Return (X, Y) of the center of cell containing provided text 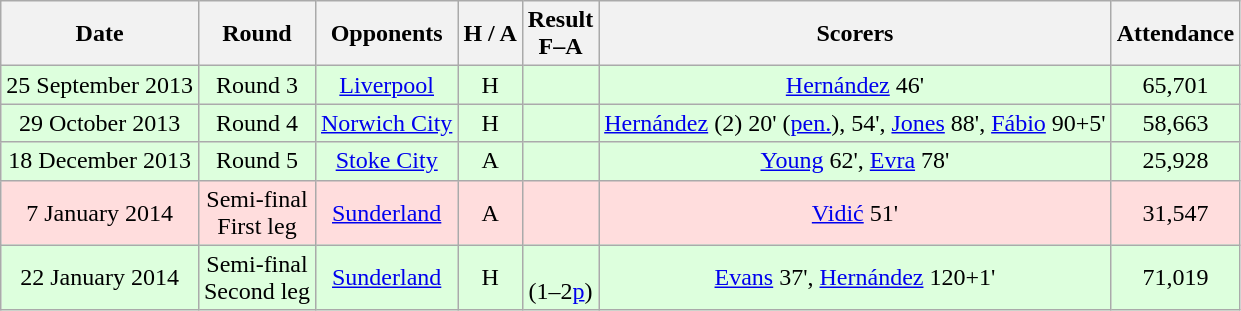
25,928 (1175, 161)
Vidić 51' (856, 212)
Evans 37', Hernández 120+1' (856, 278)
Round 3 (256, 85)
Hernández 46' (856, 85)
H / A (490, 34)
Attendance (1175, 34)
Stoke City (386, 161)
Hernández (2) 20' (pen.), 54', Jones 88', Fábio 90+5' (856, 123)
Semi-finalFirst leg (256, 212)
Date (100, 34)
71,019 (1175, 278)
Semi-finalSecond leg (256, 278)
ResultF–A (560, 34)
65,701 (1175, 85)
Round 4 (256, 123)
Scorers (856, 34)
Norwich City (386, 123)
58,663 (1175, 123)
25 September 2013 (100, 85)
29 October 2013 (100, 123)
18 December 2013 (100, 161)
Opponents (386, 34)
22 January 2014 (100, 278)
31,547 (1175, 212)
(1–2p) (560, 278)
Round 5 (256, 161)
Round (256, 34)
Young 62', Evra 78' (856, 161)
7 January 2014 (100, 212)
Liverpool (386, 85)
